Detect which cell encompasses the target text, then output its [X, Y] center coordinate. 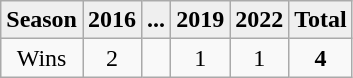
4 [321, 58]
2022 [260, 20]
... [156, 20]
2016 [112, 20]
Total [321, 20]
2 [112, 58]
Wins [42, 58]
Season [42, 20]
2019 [200, 20]
